Extract the [X, Y] coordinate from the center of the cell holding the provided text.  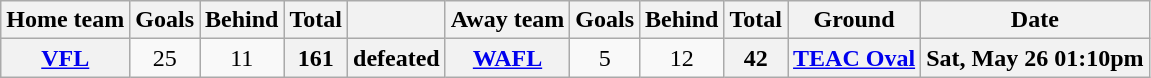
161 [316, 58]
Date [1035, 20]
11 [242, 58]
VFL [66, 58]
Away team [508, 20]
TEAC Oval [854, 58]
42 [756, 58]
Ground [854, 20]
Sat, May 26 01:10pm [1035, 58]
WAFL [508, 58]
12 [682, 58]
defeated [397, 58]
25 [165, 58]
Home team [66, 20]
5 [605, 58]
